Find where the given text appears and provide that cell's center as [X, Y] coordinate. 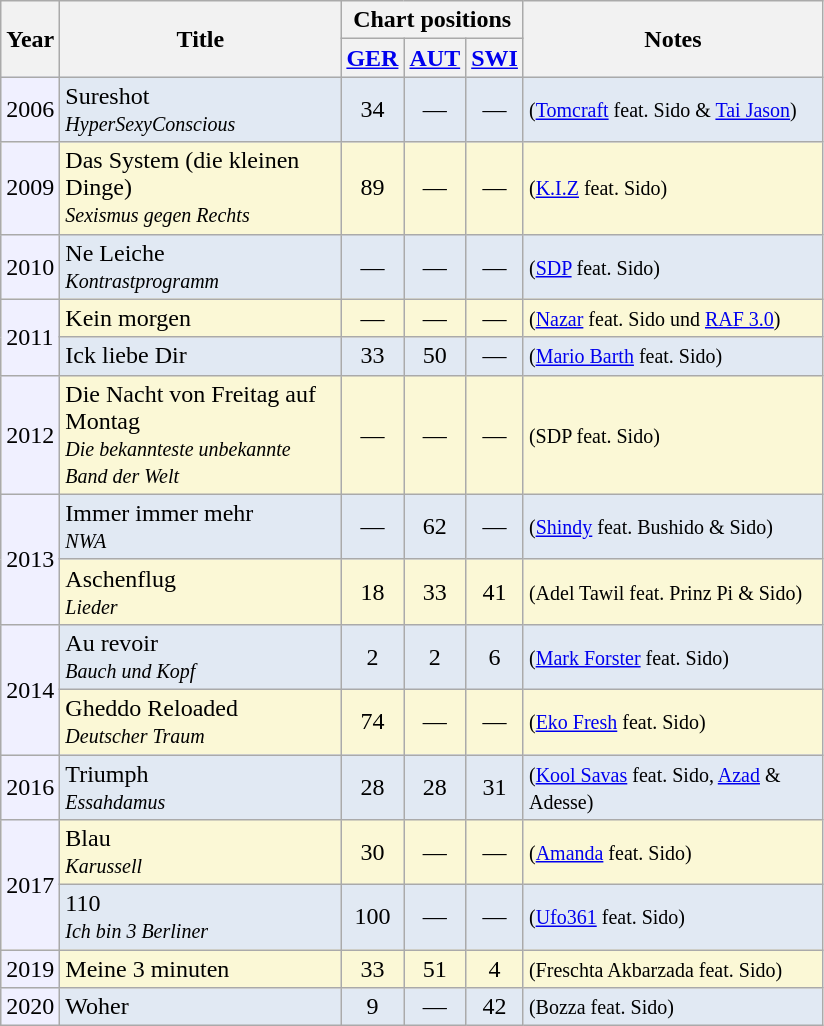
Title [200, 39]
Meine 3 minuten [200, 969]
2016 [30, 786]
TriumphEssahdamus [200, 786]
4 [495, 969]
100 [372, 918]
GER [372, 58]
(Freschta Akbarzada feat. Sido) [672, 969]
Die Nacht von Freitag auf MontagDie bekannteste unbekannte Band der Welt [200, 434]
AUT [435, 58]
(Adel Tawil feat. Prinz Pi & Sido) [672, 592]
2017 [30, 885]
Au revoirBauch und Kopf [200, 656]
(Kool Savas feat. Sido, Azad & Adesse) [672, 786]
Immer immer mehrNWA [200, 526]
74 [372, 722]
50 [435, 356]
(Tomcraft feat. Sido & Tai Jason) [672, 110]
Das System (die kleinen Dinge)Sexismus gegen Rechts [200, 188]
110Ich bin 3 Berliner [200, 918]
2009 [30, 188]
30 [372, 852]
Year [30, 39]
SureshotHyperSexyConscious [200, 110]
(Amanda feat. Sido) [672, 852]
2012 [30, 434]
2013 [30, 559]
(Bozza feat. Sido) [672, 1007]
62 [435, 526]
51 [435, 969]
9 [372, 1007]
Woher [200, 1007]
2011 [30, 337]
42 [495, 1007]
2014 [30, 689]
Ick liebe Dir [200, 356]
41 [495, 592]
2010 [30, 266]
SWI [495, 58]
(Eko Fresh feat. Sido) [672, 722]
2020 [30, 1007]
(Mario Barth feat. Sido) [672, 356]
Ne LeicheKontrastprogramm [200, 266]
89 [372, 188]
Kein morgen [200, 318]
BlauKarussell [200, 852]
Chart positions [432, 20]
AschenflugLieder [200, 592]
6 [495, 656]
(Nazar feat. Sido und RAF 3.0) [672, 318]
2006 [30, 110]
(Mark Forster feat. Sido) [672, 656]
Gheddo ReloadedDeutscher Traum [200, 722]
31 [495, 786]
18 [372, 592]
(K.I.Z feat. Sido) [672, 188]
(Shindy feat. Bushido & Sido) [672, 526]
2019 [30, 969]
34 [372, 110]
(Ufo361 feat. Sido) [672, 918]
Notes [672, 39]
